Locate the cell with the specified text and output its [X, Y] center coordinate. 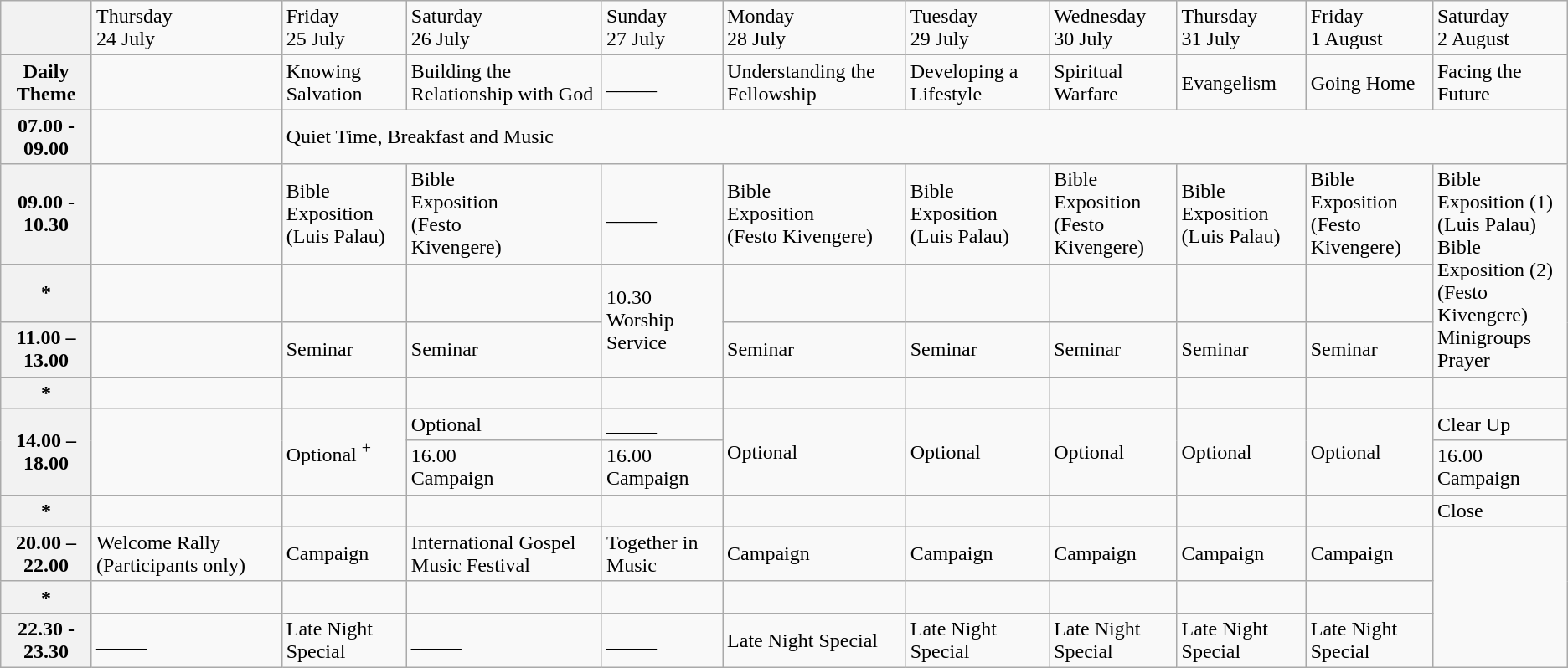
11.00 –13.00 [47, 350]
Welcome Rally (Participants only) [186, 554]
Quiet Time, Breakfast and Music [925, 137]
SpiritualWarfare [1113, 82]
Developing a Lifestyle [977, 82]
BibleExposition (1)(Luis Palau)Bible Exposition (2)(Festo Kivengere)Minigroups Prayer [1499, 270]
Thursday24 July [186, 28]
Friday25 July [343, 28]
09.00 -10.30 [47, 214]
Daily Theme [47, 82]
BibleExposition(FestoKivengere) [504, 214]
KnowingSalvation [343, 82]
Thursday31 July [1241, 28]
Optional + [343, 452]
Wednesday30 July [1113, 28]
20.00 –22.00 [47, 554]
Evangelism [1241, 82]
Together in Music [662, 554]
Friday1 August [1369, 28]
Sunday27 July [662, 28]
10.30Worship Service [662, 320]
Understanding the Fellowship [814, 82]
07.00 -09.00 [47, 137]
Saturday2 August [1499, 28]
Close [1499, 511]
International Gospel Music Festival [504, 554]
Clear Up [1499, 424]
14.00 –18.00 [47, 452]
Facing theFuture [1499, 82]
Going Home [1369, 82]
Monday28 July [814, 28]
Tuesday29 July [977, 28]
Building the Relationship with God [504, 82]
22.30 -23.30 [47, 640]
Saturday26 July [504, 28]
